Capture the cell that displays the provided text and extract its (X, Y) central coordinate. 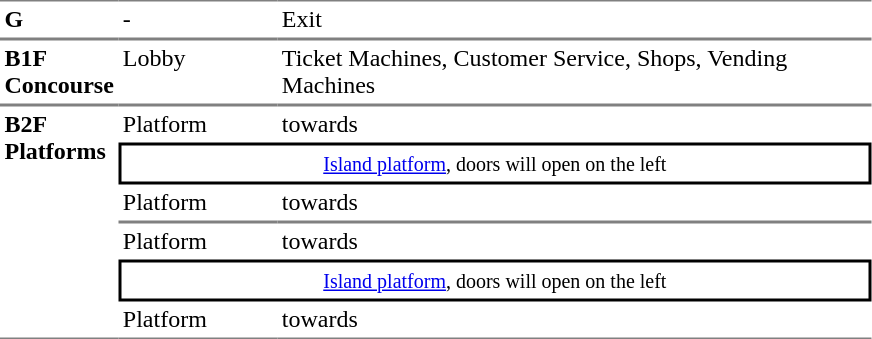
G (59, 20)
B1FConcourse (59, 72)
Exit (574, 20)
Lobby (198, 72)
B2FPlatforms (59, 222)
Ticket Machines, Customer Service, Shops, Vending Machines (574, 72)
- (198, 20)
